From the cell containing the given text, extract its center point as [X, Y] coordinate. 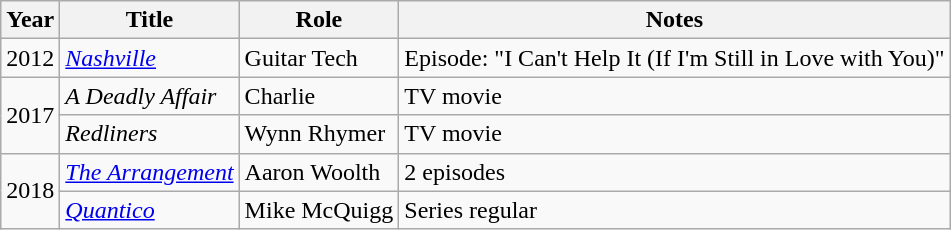
Redliners [150, 134]
Series regular [674, 210]
Wynn Rhymer [319, 134]
Episode: "I Can't Help It (If I'm Still in Love with You)" [674, 58]
2012 [30, 58]
2018 [30, 191]
Guitar Tech [319, 58]
The Arrangement [150, 172]
Mike McQuigg [319, 210]
Nashville [150, 58]
2017 [30, 115]
Year [30, 20]
Notes [674, 20]
Charlie [319, 96]
A Deadly Affair [150, 96]
Role [319, 20]
Quantico [150, 210]
Aaron Woolth [319, 172]
2 episodes [674, 172]
Title [150, 20]
